Extract the [x, y] coordinate from the center of the cell holding the provided text.  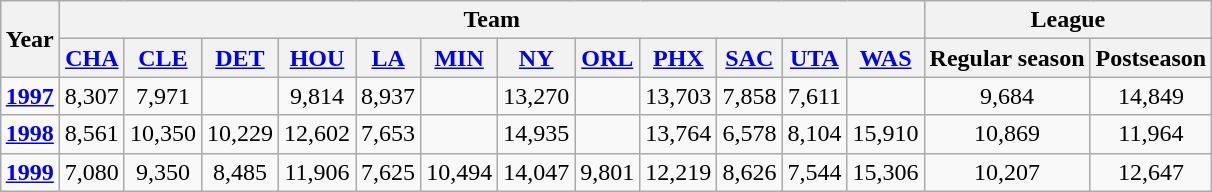
10,350 [162, 134]
8,307 [92, 96]
13,764 [678, 134]
14,849 [1151, 96]
7,858 [750, 96]
12,602 [316, 134]
HOU [316, 58]
10,494 [460, 172]
UTA [814, 58]
15,910 [886, 134]
CLE [162, 58]
7,625 [388, 172]
7,080 [92, 172]
PHX [678, 58]
MIN [460, 58]
9,684 [1007, 96]
10,229 [240, 134]
10,869 [1007, 134]
Year [30, 39]
Regular season [1007, 58]
8,561 [92, 134]
10,207 [1007, 172]
1997 [30, 96]
League [1068, 20]
7,653 [388, 134]
13,270 [536, 96]
9,350 [162, 172]
8,485 [240, 172]
Postseason [1151, 58]
7,611 [814, 96]
12,647 [1151, 172]
11,964 [1151, 134]
14,047 [536, 172]
12,219 [678, 172]
14,935 [536, 134]
NY [536, 58]
7,544 [814, 172]
ORL [608, 58]
SAC [750, 58]
9,814 [316, 96]
DET [240, 58]
8,937 [388, 96]
11,906 [316, 172]
13,703 [678, 96]
CHA [92, 58]
Team [492, 20]
8,104 [814, 134]
8,626 [750, 172]
15,306 [886, 172]
7,971 [162, 96]
9,801 [608, 172]
6,578 [750, 134]
WAS [886, 58]
1999 [30, 172]
LA [388, 58]
1998 [30, 134]
